Return the [X, Y] coordinate for the center point of the cell that contains the specified text.  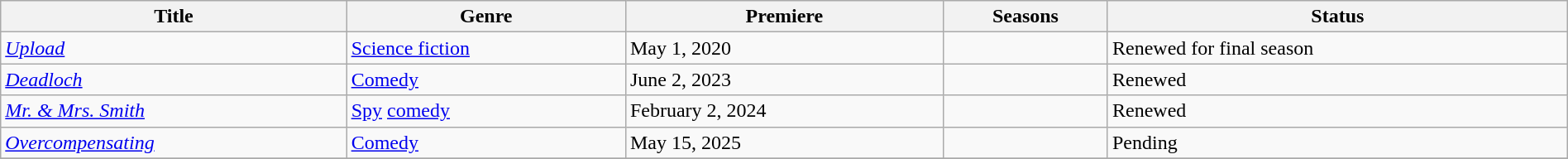
Genre [486, 17]
May 15, 2025 [784, 142]
Pending [1337, 142]
June 2, 2023 [784, 79]
Status [1337, 17]
May 1, 2020 [784, 48]
Title [174, 17]
Spy comedy [486, 111]
Deadloch [174, 79]
Science fiction [486, 48]
Overcompensating [174, 142]
Upload [174, 48]
Seasons [1025, 17]
Renewed for final season [1337, 48]
Premiere [784, 17]
Mr. & Mrs. Smith [174, 111]
February 2, 2024 [784, 111]
